For the text-containing cell, return its midpoint in [X, Y] coordinate format. 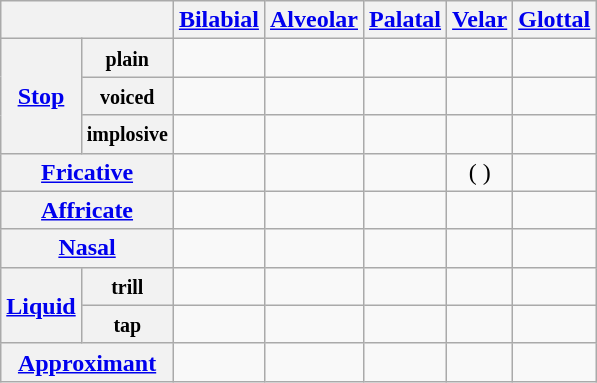
Velar [480, 20]
Alveolar [314, 20]
Approximant [88, 362]
Affricate [88, 210]
Glottal [554, 20]
Nasal [88, 248]
plain [127, 58]
Liquid [41, 305]
( ) [480, 172]
tap [127, 324]
Fricative [88, 172]
Stop [41, 96]
implosive [127, 134]
Palatal [406, 20]
trill [127, 286]
voiced [127, 96]
Bilabial [218, 20]
